Determine the (X, Y) coordinate at the center of the cell enclosing the given text.  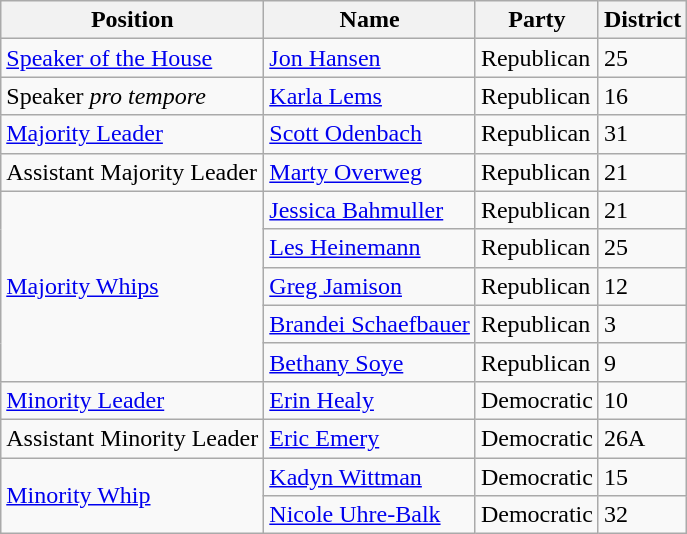
Position (132, 20)
Greg Jamison (370, 286)
32 (642, 515)
Party (536, 20)
26A (642, 438)
Eric Emery (370, 438)
Majority Whips (132, 286)
31 (642, 134)
Karla Lems (370, 96)
Name (370, 20)
Speaker pro tempore (132, 96)
Assistant Minority Leader (132, 438)
Minority Whip (132, 496)
Jon Hansen (370, 58)
16 (642, 96)
Nicole Uhre-Balk (370, 515)
Minority Leader (132, 400)
Kadyn Wittman (370, 477)
District (642, 20)
Scott Odenbach (370, 134)
Les Heinemann (370, 248)
9 (642, 362)
Marty Overweg (370, 172)
Erin Healy (370, 400)
Speaker of the House (132, 58)
3 (642, 324)
Brandei Schaefbauer (370, 324)
Bethany Soye (370, 362)
15 (642, 477)
12 (642, 286)
Assistant Majority Leader (132, 172)
Jessica Bahmuller (370, 210)
Majority Leader (132, 134)
10 (642, 400)
